Locate the cell with the specified text and output its [X, Y] center coordinate. 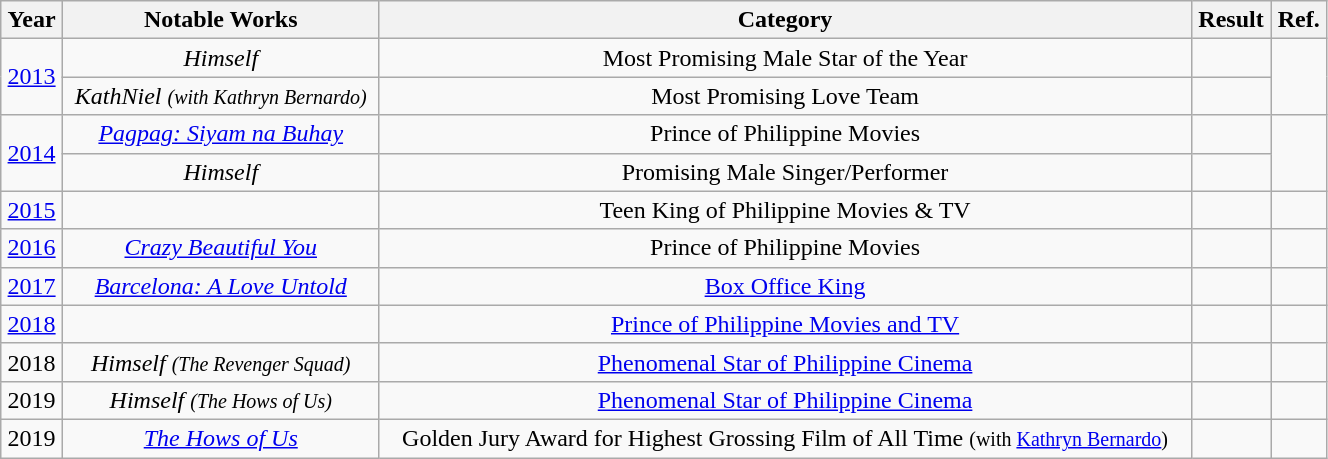
Category [785, 20]
2016 [32, 248]
Prince of Philippine Movies and TV [785, 324]
Most Promising Love Team [785, 96]
Barcelona: A Love Untold [220, 286]
Teen King of Philippine Movies & TV [785, 210]
The Hows of Us [220, 438]
Golden Jury Award for Highest Grossing Film of All Time (with Kathryn Bernardo) [785, 438]
Crazy Beautiful You [220, 248]
2014 [32, 153]
Promising Male Singer/Performer [785, 172]
Most Promising Male Star of the Year [785, 58]
Ref. [1298, 20]
2013 [32, 77]
Box Office King [785, 286]
Himself (The Hows of Us) [220, 400]
KathNiel (with Kathryn Bernardo) [220, 96]
Result [1231, 20]
Himself (The Revenger Squad) [220, 362]
2017 [32, 286]
Notable Works [220, 20]
Year [32, 20]
2015 [32, 210]
Pagpag: Siyam na Buhay [220, 134]
